Extract the (X, Y) coordinate from the center of the cell holding the provided text.  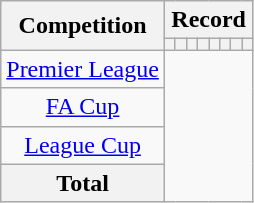
FA Cup (83, 107)
Total (83, 183)
Record (208, 20)
League Cup (83, 145)
Competition (83, 26)
Premier League (83, 69)
